Return (x, y) of the center of cell containing provided text 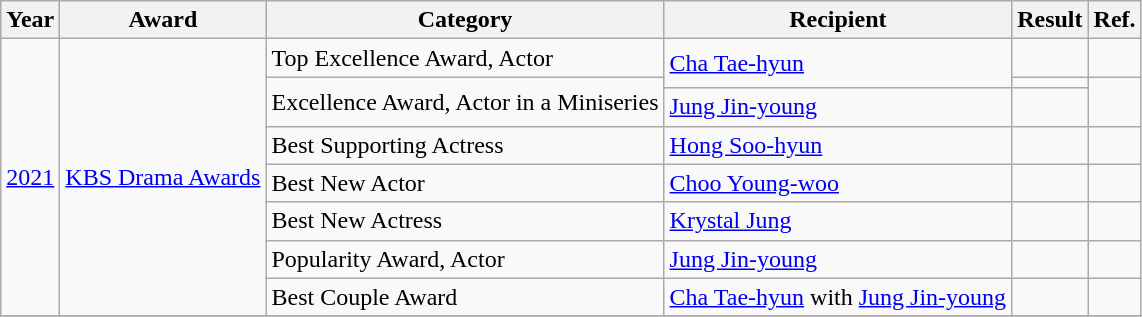
Recipient (838, 20)
Best Couple Award (465, 297)
Result (1050, 20)
Choo Young-woo (838, 183)
Award (163, 20)
Category (465, 20)
KBS Drama Awards (163, 178)
Best Supporting Actress (465, 145)
Popularity Award, Actor (465, 259)
2021 (30, 178)
Top Excellence Award, Actor (465, 58)
Krystal Jung (838, 221)
Best New Actor (465, 183)
Cha Tae-hyun (838, 64)
Cha Tae-hyun with Jung Jin-young (838, 297)
Year (30, 20)
Ref. (1114, 20)
Excellence Award, Actor in a Miniseries (465, 102)
Hong Soo-hyun (838, 145)
Best New Actress (465, 221)
